Output the (X, Y) coordinate of the center of the cell containing the given text.  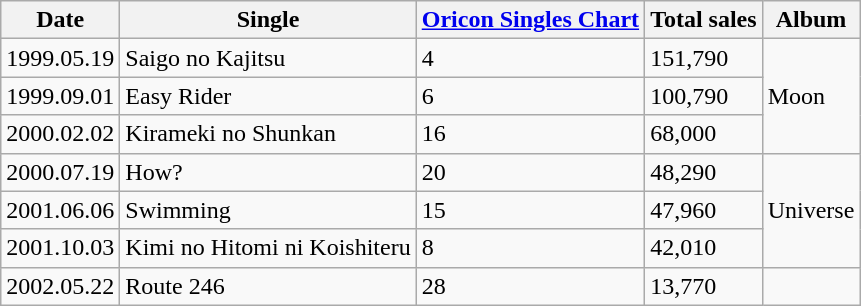
8 (530, 248)
2002.05.22 (60, 286)
6 (530, 96)
Easy Rider (268, 96)
48,290 (704, 172)
2001.10.03 (60, 248)
How? (268, 172)
Route 246 (268, 286)
42,010 (704, 248)
2000.07.19 (60, 172)
Kimi no Hitomi ni Koishiteru (268, 248)
47,960 (704, 210)
Moon (811, 96)
20 (530, 172)
Saigo no Kajitsu (268, 58)
Album (811, 20)
15 (530, 210)
Kirameki no Shunkan (268, 134)
100,790 (704, 96)
2000.02.02 (60, 134)
Date (60, 20)
Universe (811, 210)
2001.06.06 (60, 210)
Total sales (704, 20)
16 (530, 134)
1999.09.01 (60, 96)
13,770 (704, 286)
28 (530, 286)
151,790 (704, 58)
1999.05.19 (60, 58)
Oricon Singles Chart (530, 20)
Swimming (268, 210)
68,000 (704, 134)
Single (268, 20)
4 (530, 58)
